Scan for the cell matching the given text and deliver its (X, Y) coordinate at center. 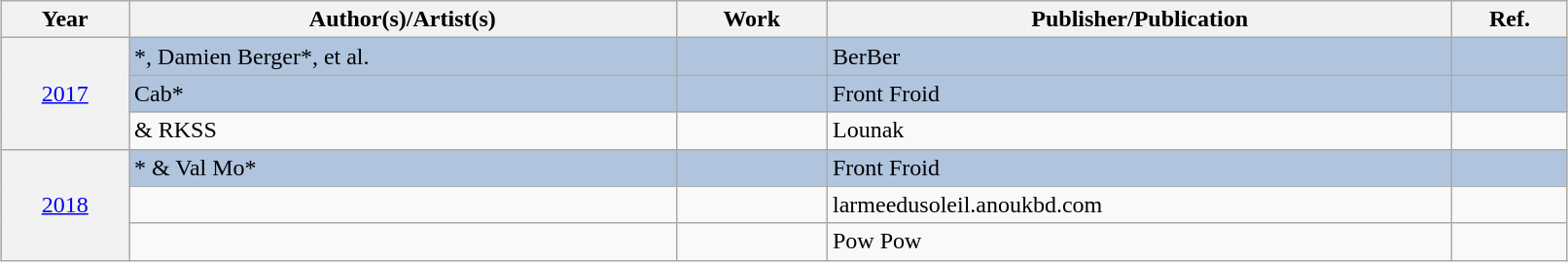
Year (65, 19)
BerBer (1139, 56)
2017 (65, 94)
Cab* (403, 94)
Work (751, 19)
larmeedusoleil.anoukbd.com (1139, 205)
2018 (65, 205)
Ref. (1510, 19)
Pow Pow (1139, 242)
& RKSS (403, 131)
Publisher/Publication (1139, 19)
*, Damien Berger*, et al. (403, 56)
* & Val Mo* (403, 168)
Author(s)/Artist(s) (403, 19)
Lounak (1139, 131)
